Pinpoint the cell where the given text exists, returning its [x, y] midpoint coordinate. 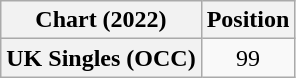
99 [248, 58]
Position [248, 20]
Chart (2022) [101, 20]
UK Singles (OCC) [101, 58]
